Return the (X, Y) coordinate for the center point of the cell that contains the specified text.  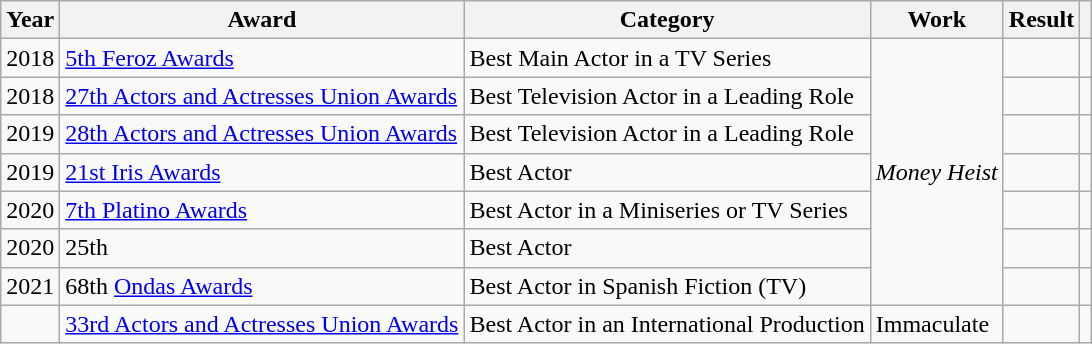
21st Iris Awards (262, 172)
Best Actor in a Miniseries or TV Series (667, 210)
25th (262, 248)
7th Platino Awards (262, 210)
33rd Actors and Actresses Union Awards (262, 324)
2021 (30, 286)
Work (936, 20)
28th Actors and Actresses Union Awards (262, 134)
5th Feroz Awards (262, 58)
Best Main Actor in a TV Series (667, 58)
Immaculate (936, 324)
Money Heist (936, 172)
Category (667, 20)
Best Actor in an International Production (667, 324)
27th Actors and Actresses Union Awards (262, 96)
Year (30, 20)
Award (262, 20)
68th Ondas Awards (262, 286)
Best Actor in Spanish Fiction (TV) (667, 286)
Result (1041, 20)
